Determine the [x, y] coordinate at the center of the cell enclosing the given text.  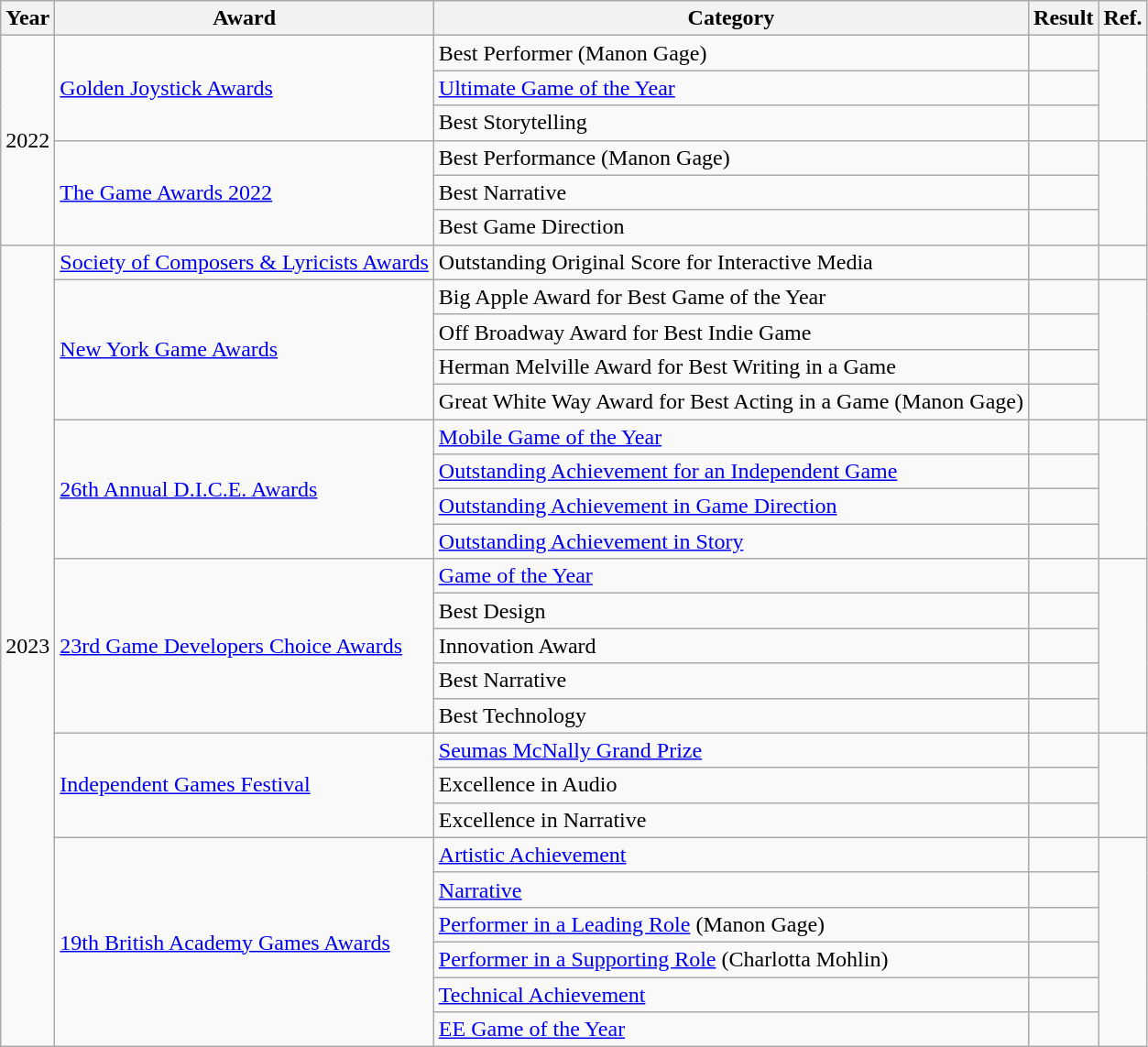
Innovation Award [731, 646]
Ultimate Game of the Year [731, 88]
Best Performer (Manon Gage) [731, 53]
Herman Melville Award for Best Writing in a Game [731, 366]
Best Technology [731, 715]
2023 [27, 645]
Mobile Game of the Year [731, 437]
Best Design [731, 611]
Golden Joystick Awards [245, 88]
Ref. [1123, 18]
Year [27, 18]
Independent Games Festival [245, 785]
New York Game Awards [245, 349]
Outstanding Original Score for Interactive Media [731, 262]
Excellence in Narrative [731, 820]
Best Game Direction [731, 227]
19th British Academy Games Awards [245, 942]
Outstanding Achievement in Story [731, 541]
Excellence in Audio [731, 785]
Performer in a Leading Role (Manon Gage) [731, 924]
EE Game of the Year [731, 1030]
Best Performance (Manon Gage) [731, 158]
Award [245, 18]
26th Annual D.I.C.E. Awards [245, 489]
23rd Game Developers Choice Awards [245, 646]
Performer in a Supporting Role (Charlotta Mohlin) [731, 959]
Great White Way Award for Best Acting in a Game (Manon Gage) [731, 401]
Best Storytelling [731, 123]
Outstanding Achievement for an Independent Game [731, 472]
Outstanding Achievement in Game Direction [731, 507]
Seumas McNally Grand Prize [731, 750]
The Game Awards 2022 [245, 192]
Off Broadway Award for Best Indie Game [731, 332]
Technical Achievement [731, 994]
Narrative [731, 889]
Game of the Year [731, 576]
Big Apple Award for Best Game of the Year [731, 297]
2022 [27, 140]
Society of Composers & Lyricists Awards [245, 262]
Result [1064, 18]
Category [731, 18]
Artistic Achievement [731, 855]
